Pinpoint the cell where the given text exists, returning its [X, Y] midpoint coordinate. 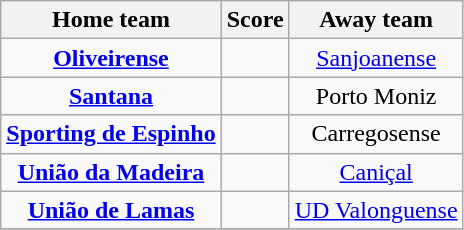
UD Valonguense [376, 210]
Oliveirense [111, 58]
Away team [376, 20]
União de Lamas [111, 210]
Caniçal [376, 172]
Porto Moniz [376, 96]
Home team [111, 20]
Santana [111, 96]
União da Madeira [111, 172]
Carregosense [376, 134]
Score [255, 20]
Sanjoanense [376, 58]
Sporting de Espinho [111, 134]
